Detect which cell encompasses the target text, then output its [x, y] center coordinate. 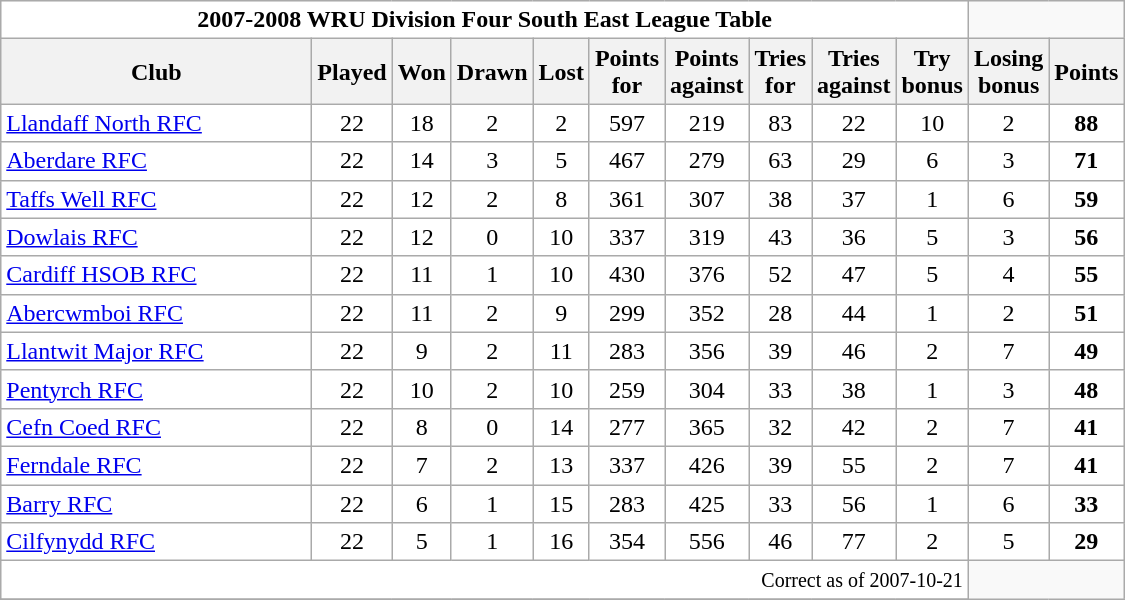
47 [854, 275]
71 [1086, 161]
Llandaff North RFC [156, 123]
307 [706, 199]
426 [706, 465]
Cilfynydd RFC [156, 542]
Drawn [492, 72]
430 [626, 275]
Cardiff HSOB RFC [156, 275]
425 [706, 503]
259 [626, 389]
83 [780, 123]
304 [706, 389]
Pentyrch RFC [156, 389]
Barry RFC [156, 503]
16 [561, 542]
18 [422, 123]
49 [1086, 351]
44 [854, 313]
Cefn Coed RFC [156, 427]
Llantwit Major RFC [156, 351]
Ferndale RFC [156, 465]
13 [561, 465]
36 [854, 237]
Correct as of 2007-10-21 [485, 580]
Points against [706, 72]
Aberdare RFC [156, 161]
597 [626, 123]
277 [626, 427]
Club [156, 72]
356 [706, 351]
28 [780, 313]
Losing bonus [1008, 72]
279 [706, 161]
59 [1086, 199]
Try bonus [932, 72]
32 [780, 427]
319 [706, 237]
Taffs Well RFC [156, 199]
365 [706, 427]
219 [706, 123]
Points [1086, 72]
467 [626, 161]
88 [1086, 123]
Won [422, 72]
Points for [626, 72]
376 [706, 275]
43 [780, 237]
Dowlais RFC [156, 237]
361 [626, 199]
42 [854, 427]
37 [854, 199]
4 [1008, 275]
48 [1086, 389]
Lost [561, 72]
Tries against [854, 72]
15 [561, 503]
354 [626, 542]
Tries for [780, 72]
352 [706, 313]
Abercwmboi RFC [156, 313]
Played [352, 72]
51 [1086, 313]
52 [780, 275]
2007-2008 WRU Division Four South East League Table [485, 20]
299 [626, 313]
556 [706, 542]
63 [780, 161]
77 [854, 542]
